Return the (x, y) coordinate for the center point of the cell that contains the specified text.  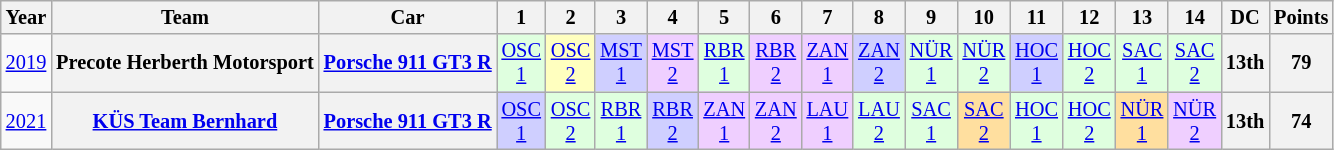
11 (1036, 17)
7 (828, 17)
LAU1 (828, 121)
DC (1245, 17)
Team (184, 17)
12 (1090, 17)
2 (570, 17)
4 (673, 17)
KÜS Team Bernhard (184, 121)
Points (1301, 17)
2019 (26, 63)
14 (1194, 17)
6 (776, 17)
74 (1301, 121)
LAU2 (879, 121)
MST2 (673, 63)
5 (724, 17)
3 (621, 17)
79 (1301, 63)
Year (26, 17)
9 (932, 17)
1 (522, 17)
13 (1142, 17)
8 (879, 17)
Precote Herberth Motorsport (184, 63)
10 (984, 17)
MST1 (621, 63)
2021 (26, 121)
Car (408, 17)
